Provide the [x, y] coordinate of the cell's center where the given text is located.  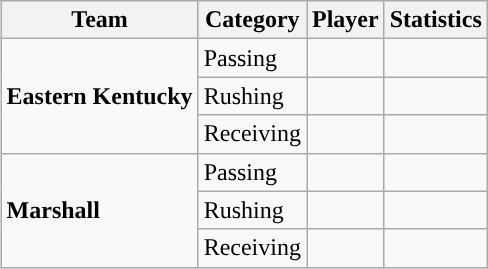
Team [100, 20]
Statistics [436, 20]
Marshall [100, 210]
Eastern Kentucky [100, 96]
Player [345, 20]
Category [252, 20]
